Determine the (x, y) coordinate at the center of the cell enclosing the given text.  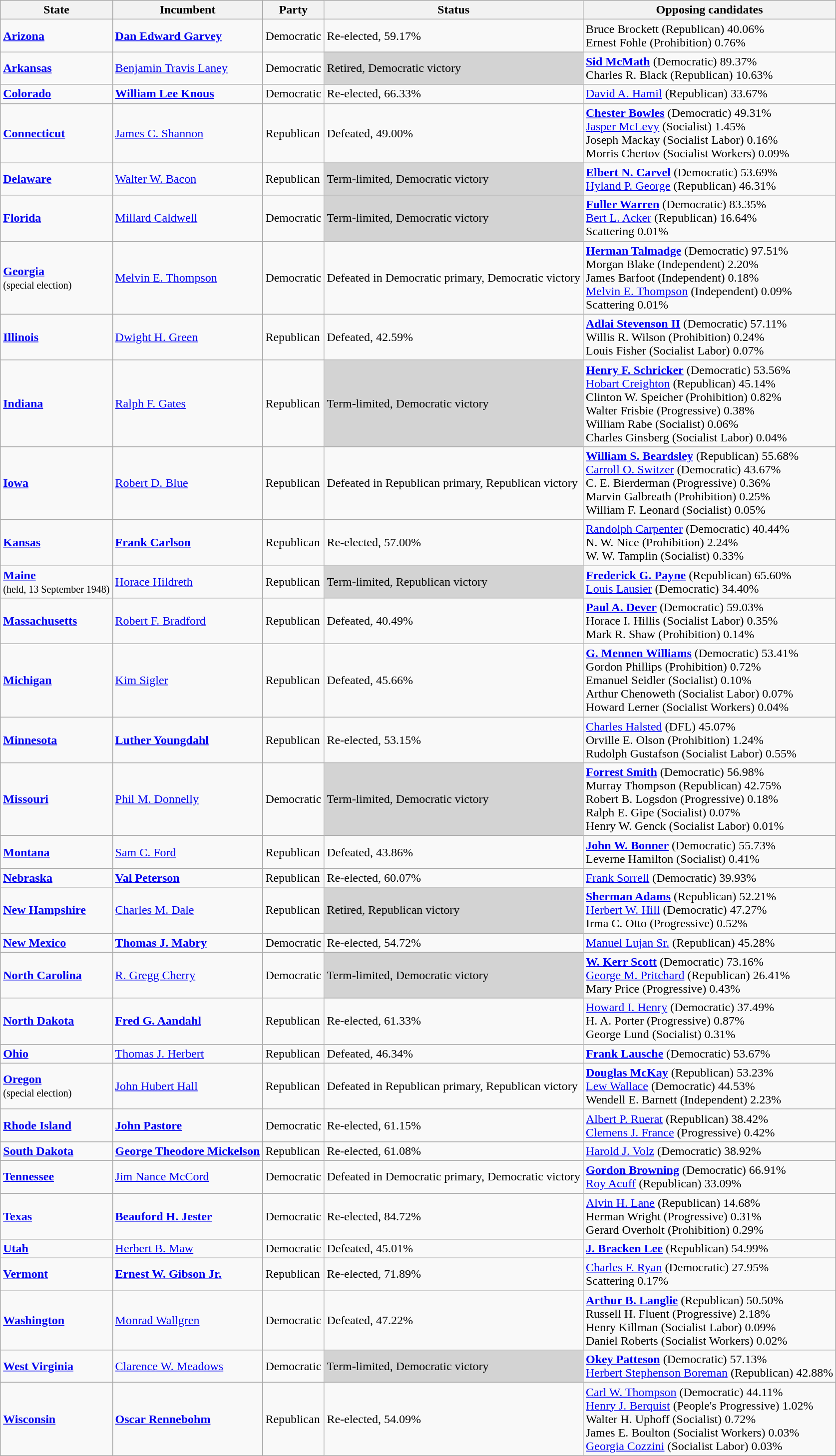
Arizona (56, 36)
Incumbent (188, 10)
Defeated, 47.22% (453, 1320)
Opposing candidates (709, 10)
Clarence W. Meadows (188, 1366)
West Virginia (56, 1366)
Elbert N. Carvel (Democratic) 53.69%Hyland P. George (Republican) 46.31% (709, 179)
Sid McMath (Democratic) 89.37%Charles R. Black (Republican) 10.63% (709, 68)
Utah (56, 1249)
State (56, 10)
Oregon(special election) (56, 1086)
Vermont (56, 1274)
Defeated, 40.49% (453, 621)
Kim Sigler (188, 681)
North Dakota (56, 1021)
Frank Lausche (Democratic) 53.67% (709, 1054)
Phil M. Donnelly (188, 799)
Wisconsin (56, 1419)
Val Peterson (188, 878)
Tennessee (56, 1176)
Term-limited, Republican victory (453, 581)
Illinois (56, 337)
Re-elected, 66.33% (453, 94)
Horace Hildreth (188, 581)
Washington (56, 1320)
Thomas J. Mabry (188, 943)
Rhode Island (56, 1125)
Party (294, 10)
Re-elected, 84.72% (453, 1216)
George Theodore Mickelson (188, 1151)
Millard Caldwell (188, 218)
Arkansas (56, 68)
Douglas McKay (Republican) 53.23%Lew Wallace (Democratic) 44.53%Wendell E. Barnett (Independent) 2.23% (709, 1086)
Walter W. Bacon (188, 179)
New Hampshire (56, 910)
Harold J. Volz (Democratic) 38.92% (709, 1151)
Maine(held, 13 September 1948) (56, 581)
Iowa (56, 483)
Alvin H. Lane (Republican) 14.68%Herman Wright (Progressive) 0.31%Gerard Overholt (Prohibition) 0.29% (709, 1216)
Albert P. Ruerat (Republican) 38.42%Clemens J. France (Progressive) 0.42% (709, 1125)
Re-elected, 57.00% (453, 542)
Connecticut (56, 133)
Defeated, 43.86% (453, 852)
Delaware (56, 179)
Melvin E. Thompson (188, 278)
Re-elected, 61.08% (453, 1151)
Frank Carlson (188, 542)
New Mexico (56, 943)
Adlai Stevenson II (Democratic) 57.11%Willis R. Wilson (Prohibition) 0.24%Louis Fisher (Socialist Labor) 0.07% (709, 337)
Defeated, 42.59% (453, 337)
Sherman Adams (Republican) 52.21%Herbert W. Hill (Democratic) 47.27%Irma C. Otto (Progressive) 0.52% (709, 910)
Re-elected, 71.89% (453, 1274)
Frederick G. Payne (Republican) 65.60%Louis Lausier (Democratic) 34.40% (709, 581)
Monrad Wallgren (188, 1320)
Ralph F. Gates (188, 403)
Luther Youngdahl (188, 740)
Jim Nance McCord (188, 1176)
Re-elected, 59.17% (453, 36)
John Hubert Hall (188, 1086)
Defeated, 49.00% (453, 133)
Oscar Rennebohm (188, 1419)
Charles F. Ryan (Democratic) 27.95%Scattering 0.17% (709, 1274)
Robert F. Bradford (188, 621)
Montana (56, 852)
Defeated, 46.34% (453, 1054)
Ernest W. Gibson Jr. (188, 1274)
Re-elected, 60.07% (453, 878)
Manuel Lujan Sr. (Republican) 45.28% (709, 943)
Colorado (56, 94)
Re-elected, 54.09% (453, 1419)
Indiana (56, 403)
Benjamin Travis Laney (188, 68)
Retired, Democratic victory (453, 68)
John W. Bonner (Democratic) 55.73%Leverne Hamilton (Socialist) 0.41% (709, 852)
Re-elected, 61.15% (453, 1125)
Sam C. Ford (188, 852)
Kansas (56, 542)
Fuller Warren (Democratic) 83.35%Bert L. Acker (Republican) 16.64%Scattering 0.01% (709, 218)
Paul A. Dever (Democratic) 59.03%Horace I. Hillis (Socialist Labor) 0.35%Mark R. Shaw (Prohibition) 0.14% (709, 621)
Frank Sorrell (Democratic) 39.93% (709, 878)
R. Gregg Cherry (188, 975)
Re-elected, 61.33% (453, 1021)
Defeated, 45.01% (453, 1249)
Charles M. Dale (188, 910)
Chester Bowles (Democratic) 49.31%Jasper McLevy (Socialist) 1.45%Joseph Mackay (Socialist Labor) 0.16%Morris Chertov (Socialist Workers) 0.09% (709, 133)
William Lee Knous (188, 94)
Georgia(special election) (56, 278)
Florida (56, 218)
Beauford H. Jester (188, 1216)
Thomas J. Herbert (188, 1054)
Charles Halsted (DFL) 45.07%Orville E. Olson (Prohibition) 1.24%Rudolph Gustafson (Socialist Labor) 0.55% (709, 740)
Status (453, 10)
Missouri (56, 799)
John Pastore (188, 1125)
Herbert B. Maw (188, 1249)
South Dakota (56, 1151)
Dan Edward Garvey (188, 36)
Re-elected, 54.72% (453, 943)
J. Bracken Lee (Republican) 54.99% (709, 1249)
David A. Hamil (Republican) 33.67% (709, 94)
James C. Shannon (188, 133)
Massachusetts (56, 621)
Michigan (56, 681)
Retired, Republican victory (453, 910)
Bruce Brockett (Republican) 40.06%Ernest Fohle (Prohibition) 0.76% (709, 36)
Randolph Carpenter (Democratic) 40.44%N. W. Nice (Prohibition) 2.24%W. W. Tamplin (Socialist) 0.33% (709, 542)
Robert D. Blue (188, 483)
Ohio (56, 1054)
Defeated, 45.66% (453, 681)
Re-elected, 53.15% (453, 740)
Howard I. Henry (Democratic) 37.49%H. A. Porter (Progressive) 0.87%George Lund (Socialist) 0.31% (709, 1021)
Dwight H. Green (188, 337)
North Carolina (56, 975)
Nebraska (56, 878)
Gordon Browning (Democratic) 66.91%Roy Acuff (Republican) 33.09% (709, 1176)
W. Kerr Scott (Democratic) 73.16%George M. Pritchard (Republican) 26.41%Mary Price (Progressive) 0.43% (709, 975)
Fred G. Aandahl (188, 1021)
Okey Patteson (Democratic) 57.13%Herbert Stephenson Boreman (Republican) 42.88% (709, 1366)
Minnesota (56, 740)
Texas (56, 1216)
